From the cell containing the given text, extract its center point as (X, Y) coordinate. 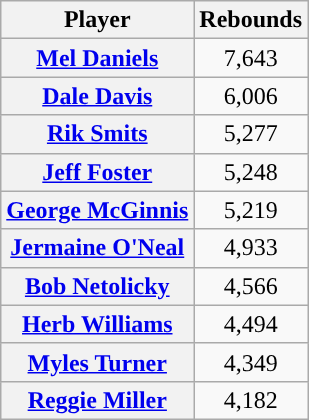
Herb Williams (98, 324)
Jeff Foster (98, 172)
4,494 (251, 324)
Rebounds (251, 20)
4,933 (251, 248)
Player (98, 20)
5,277 (251, 134)
4,566 (251, 286)
5,248 (251, 172)
George McGinnis (98, 210)
5,219 (251, 210)
Mel Daniels (98, 58)
Rik Smits (98, 134)
Jermaine O'Neal (98, 248)
Reggie Miller (98, 400)
Myles Turner (98, 362)
4,182 (251, 400)
Dale Davis (98, 96)
Bob Netolicky (98, 286)
6,006 (251, 96)
7,643 (251, 58)
4,349 (251, 362)
